Determine the (X, Y) coordinate at the center of the cell enclosing the given text.  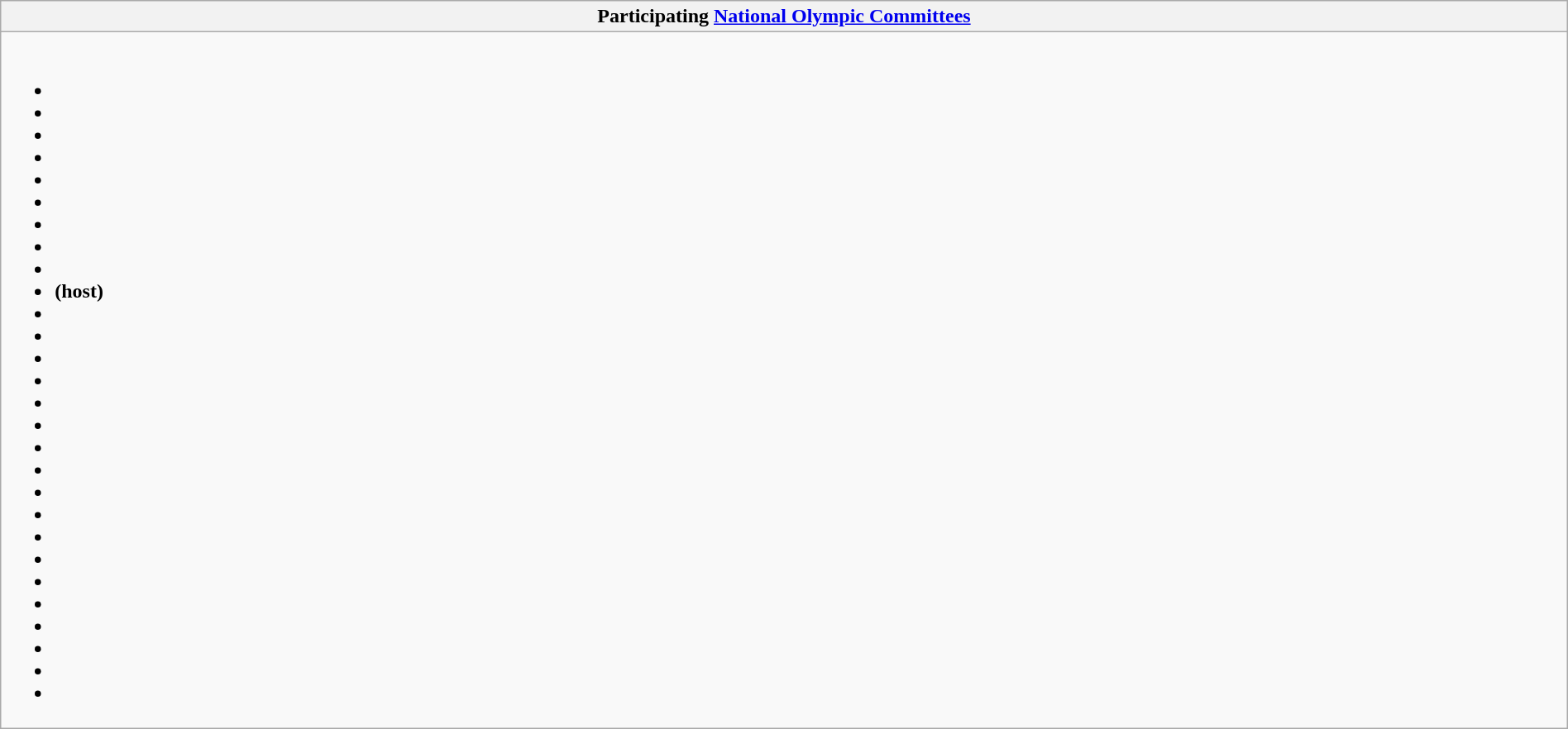
Participating National Olympic Committees (784, 17)
(host) (784, 380)
